Return [X, Y] of the center of cell containing provided text 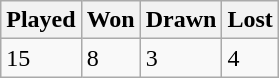
Lost [250, 20]
8 [110, 58]
4 [250, 58]
3 [181, 58]
Drawn [181, 20]
15 [41, 58]
Won [110, 20]
Played [41, 20]
